Locate the cell with the specified text and output its [X, Y] center coordinate. 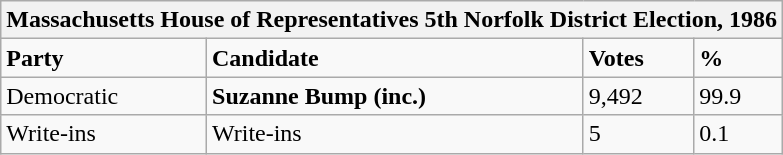
Suzanne Bump (inc.) [396, 96]
% [738, 58]
9,492 [638, 96]
99.9 [738, 96]
Massachusetts House of Representatives 5th Norfolk District Election, 1986 [392, 20]
5 [638, 134]
0.1 [738, 134]
Votes [638, 58]
Candidate [396, 58]
Democratic [104, 96]
Party [104, 58]
